Output the (X, Y) coordinate of the center of the cell containing the given text.  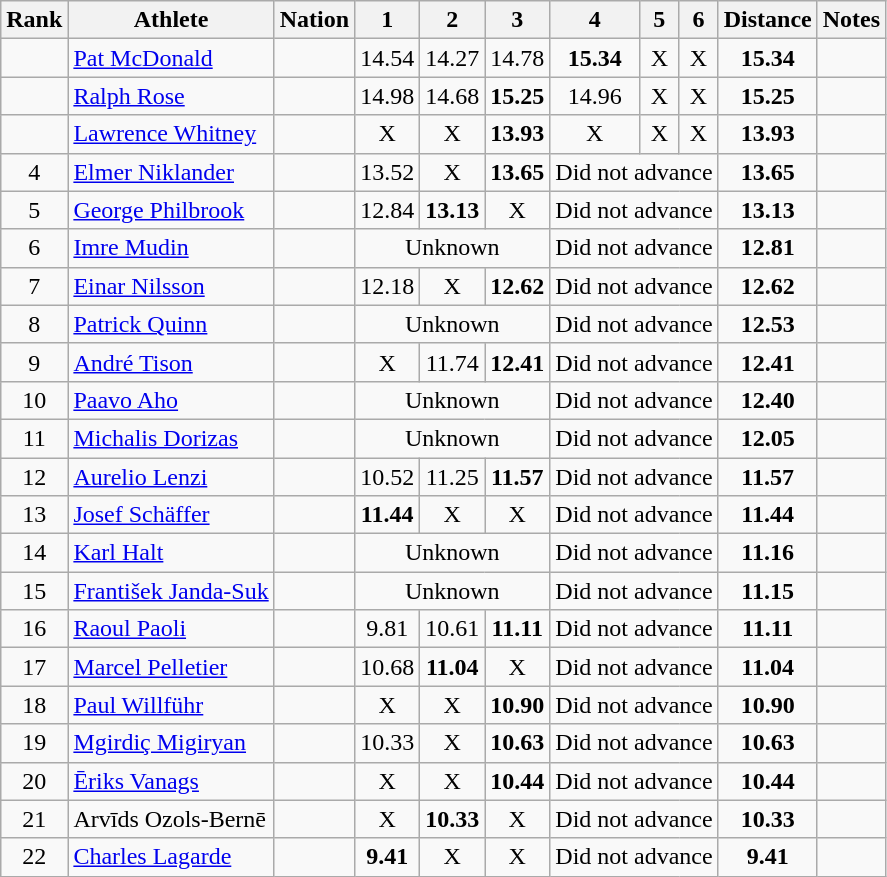
Raoul Paoli (171, 629)
7 (34, 286)
Athlete (171, 20)
15 (34, 591)
10.61 (452, 629)
19 (34, 743)
17 (34, 667)
3 (518, 20)
Nation (314, 20)
Ēriks Vanags (171, 781)
13.52 (388, 172)
21 (34, 819)
George Philbrook (171, 210)
Charles Lagarde (171, 857)
Paavo Aho (171, 400)
Einar Nilsson (171, 286)
16 (34, 629)
Aurelio Lenzi (171, 477)
11.15 (768, 591)
11 (34, 438)
Distance (768, 20)
22 (34, 857)
André Tison (171, 362)
12 (34, 477)
14.54 (388, 58)
12.40 (768, 400)
Patrick Quinn (171, 324)
10.52 (388, 477)
11.16 (768, 553)
Arvīds Ozols-Bernē (171, 819)
Rank (34, 20)
18 (34, 705)
12.05 (768, 438)
Ralph Rose (171, 96)
9 (34, 362)
12.84 (388, 210)
Notes (851, 20)
8 (34, 324)
Elmer Niklander (171, 172)
14 (34, 553)
Mgirdiç Migiryan (171, 743)
2 (452, 20)
11.74 (452, 362)
Pat McDonald (171, 58)
12.53 (768, 324)
Marcel Pelletier (171, 667)
14.68 (452, 96)
20 (34, 781)
Lawrence Whitney (171, 134)
František Janda-Suk (171, 591)
14.78 (518, 58)
10.68 (388, 667)
14.27 (452, 58)
1 (388, 20)
Paul Willführ (171, 705)
11.25 (452, 477)
Josef Schäffer (171, 515)
10 (34, 400)
12.81 (768, 248)
Michalis Dorizas (171, 438)
12.18 (388, 286)
14.98 (388, 96)
9.81 (388, 629)
13 (34, 515)
Karl Halt (171, 553)
14.96 (595, 96)
Imre Mudin (171, 248)
